Return the (X, Y) coordinate for the center point of the cell that contains the specified text.  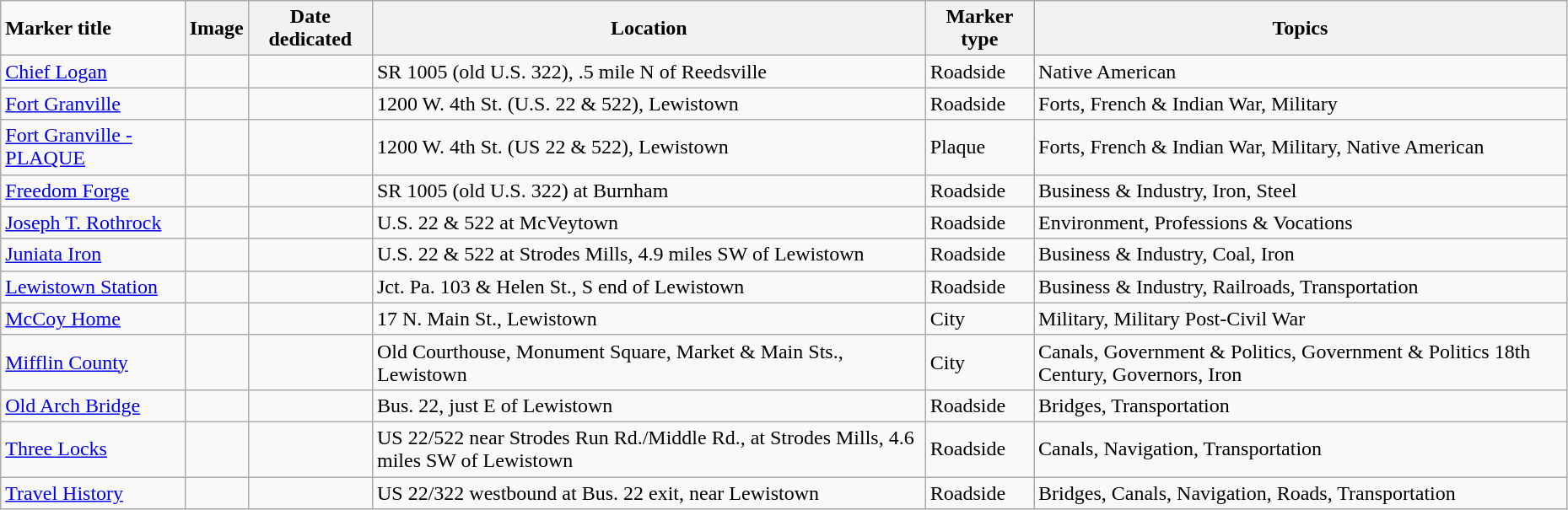
Date dedicated (310, 29)
Travel History (93, 493)
Location (649, 29)
US 22/322 westbound at Bus. 22 exit, near Lewistown (649, 493)
Business & Industry, Railroads, Transportation (1301, 287)
Business & Industry, Coal, Iron (1301, 255)
Marker title (93, 29)
Chief Logan (93, 72)
Old Courthouse, Monument Square, Market & Main Sts., Lewistown (649, 362)
Plaque (979, 147)
Fort Granville (93, 104)
Canals, Government & Politics, Government & Politics 18th Century, Governors, Iron (1301, 362)
Forts, French & Indian War, Military, Native American (1301, 147)
Canals, Navigation, Transportation (1301, 448)
Mifflin County (93, 362)
Old Arch Bridge (93, 405)
1200 W. 4th St. (US 22 & 522), Lewistown (649, 147)
Bus. 22, just E of Lewistown (649, 405)
Bridges, Canals, Navigation, Roads, Transportation (1301, 493)
Image (216, 29)
Joseph T. Rothrock (93, 223)
Topics (1301, 29)
US 22/522 near Strodes Run Rd./Middle Rd., at Strodes Mills, 4.6 miles SW of Lewistown (649, 448)
Jct. Pa. 103 & Helen St., S end of Lewistown (649, 287)
Three Locks (93, 448)
Military, Military Post-Civil War (1301, 319)
Fort Granville - PLAQUE (93, 147)
Environment, Professions & Vocations (1301, 223)
U.S. 22 & 522 at McVeytown (649, 223)
Business & Industry, Iron, Steel (1301, 191)
Freedom Forge (93, 191)
1200 W. 4th St. (U.S. 22 & 522), Lewistown (649, 104)
U.S. 22 & 522 at Strodes Mills, 4.9 miles SW of Lewistown (649, 255)
Forts, French & Indian War, Military (1301, 104)
SR 1005 (old U.S. 322) at Burnham (649, 191)
Native American (1301, 72)
Bridges, Transportation (1301, 405)
17 N. Main St., Lewistown (649, 319)
SR 1005 (old U.S. 322), .5 mile N of Reedsville (649, 72)
Marker type (979, 29)
Juniata Iron (93, 255)
Lewistown Station (93, 287)
McCoy Home (93, 319)
